Pinpoint the cell where the given text exists, returning its (X, Y) midpoint coordinate. 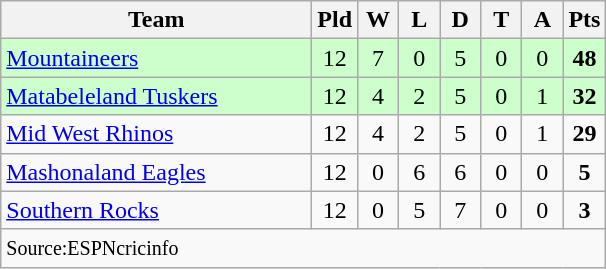
Team (156, 20)
D (460, 20)
29 (584, 134)
Mashonaland Eagles (156, 172)
48 (584, 58)
L (420, 20)
Matabeleland Tuskers (156, 96)
T (502, 20)
W (378, 20)
Pld (335, 20)
A (542, 20)
Pts (584, 20)
Southern Rocks (156, 210)
Mountaineers (156, 58)
3 (584, 210)
Mid West Rhinos (156, 134)
Source:ESPNcricinfo (304, 248)
32 (584, 96)
